Return the [X, Y] coordinate for the center point of the cell that contains the specified text.  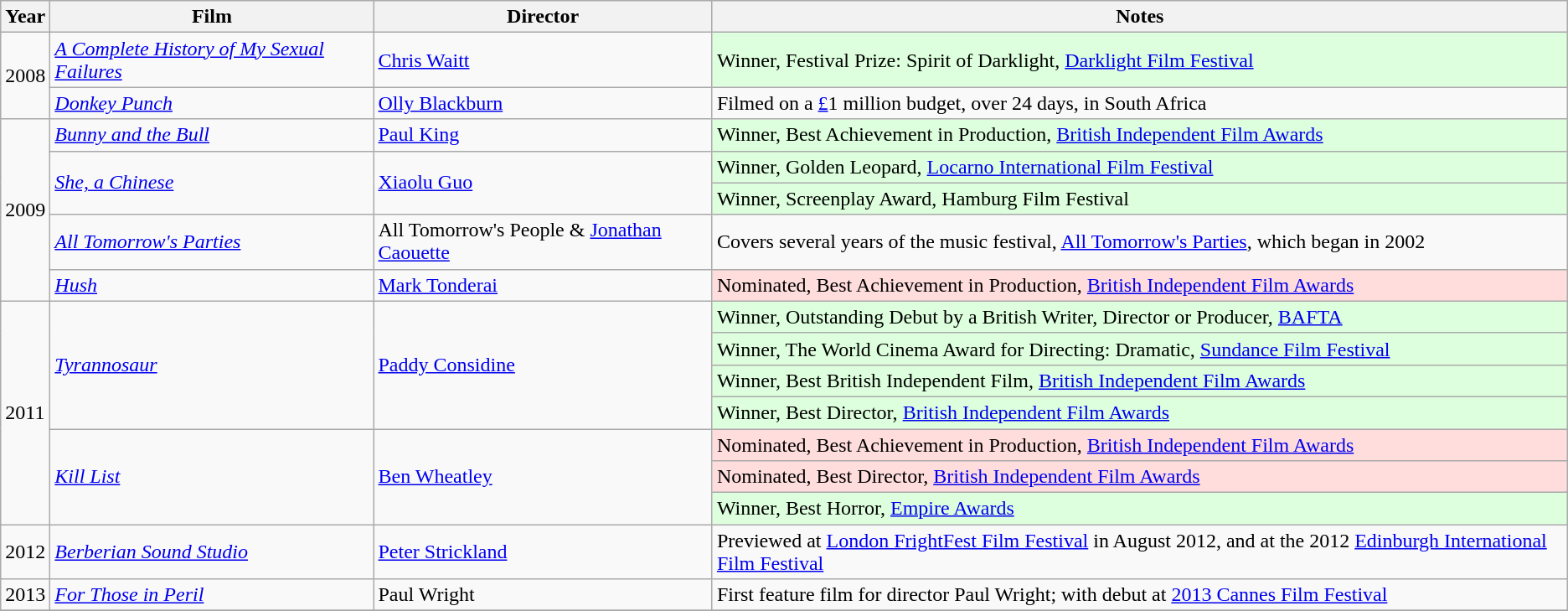
Olly Blackburn [543, 103]
Kill List [212, 477]
2009 [25, 210]
Director [543, 17]
Winner, Festival Prize: Spirit of Darklight, Darklight Film Festival [1139, 60]
Tyrannosaur [212, 365]
Winner, Best Director, British Independent Film Awards [1139, 412]
Notes [1139, 17]
2013 [25, 595]
Film [212, 17]
Chris Waitt [543, 60]
Winner, The World Cinema Award for Directing: Dramatic, Sundance Film Festival [1139, 349]
Hush [212, 285]
Xiaolu Guo [543, 183]
Peter Strickland [543, 551]
Winner, Best Horror, Empire Awards [1139, 509]
2011 [25, 412]
Winner, Best Achievement in Production, British Independent Film Awards [1139, 135]
Covers several years of the music festival, All Tomorrow's Parties, which began in 2002 [1139, 241]
Donkey Punch [212, 103]
Ben Wheatley [543, 477]
Mark Tonderai [543, 285]
A Complete History of My Sexual Failures [212, 60]
Winner, Golden Leopard, Locarno International Film Festival [1139, 167]
Nominated, Best Director, British Independent Film Awards [1139, 477]
Paddy Considine [543, 365]
Paul King [543, 135]
All Tomorrow's Parties [212, 241]
First feature film for director Paul Wright; with debut at 2013 Cannes Film Festival [1139, 595]
All Tomorrow's People & Jonathan Caouette [543, 241]
Winner, Screenplay Award, Hamburg Film Festival [1139, 199]
Winner, Outstanding Debut by a British Writer, Director or Producer, BAFTA [1139, 317]
Filmed on a £1 million budget, over 24 days, in South Africa [1139, 103]
Berberian Sound Studio [212, 551]
For Those in Peril [212, 595]
Paul Wright [543, 595]
2008 [25, 75]
Bunny and the Bull [212, 135]
2012 [25, 551]
Winner, Best British Independent Film, British Independent Film Awards [1139, 381]
She, a Chinese [212, 183]
Year [25, 17]
Previewed at London FrightFest Film Festival in August 2012, and at the 2012 Edinburgh International Film Festival [1139, 551]
